Capture the cell that displays the provided text and extract its (x, y) central coordinate. 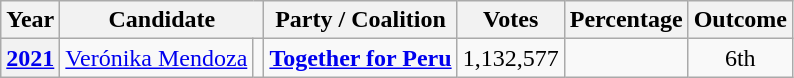
Votes (510, 20)
2021 (30, 58)
Year (30, 20)
Candidate (162, 20)
1,132,577 (510, 58)
Percentage (626, 20)
Party / Coalition (360, 20)
Verónika Mendoza (156, 58)
6th (740, 58)
Outcome (740, 20)
Together for Peru (360, 58)
